Locate the cell with the specified text and output its [x, y] center coordinate. 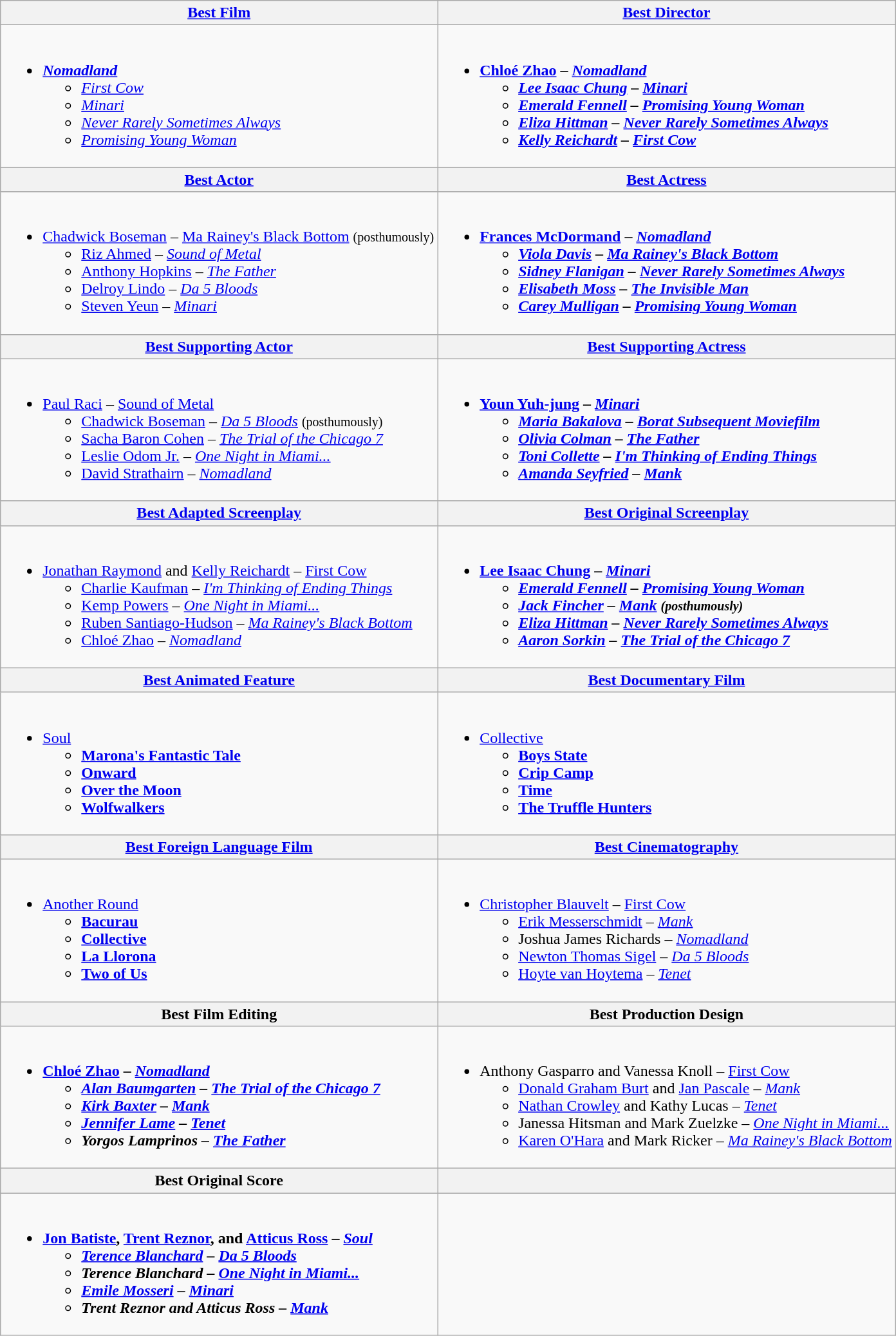
Best Film [219, 13]
Best Adapted Screenplay [219, 513]
Best Film Editing [219, 1014]
Best Foreign Language Film [219, 847]
Best Cinematography [667, 847]
Christopher Blauvelt – First CowErik Messerschmidt – MankJoshua James Richards – NomadlandNewton Thomas Sigel – Da 5 BloodsHoyte van Hoytema – Tenet [667, 930]
Chloé Zhao – NomadlandAlan Baumgarten – The Trial of the Chicago 7Kirk Baxter – MankJennifer Lame – TenetYorgos Lamprinos – The Father [219, 1097]
Best Supporting Actress [667, 346]
Best Actor [219, 180]
NomadlandFirst CowMinariNever Rarely Sometimes AlwaysPromising Young Woman [219, 97]
Best Director [667, 13]
Best Documentary Film [667, 680]
Best Supporting Actor [219, 346]
Best Original Screenplay [667, 513]
CollectiveBoys StateCrip CampTimeThe Truffle Hunters [667, 764]
SoulMarona's Fantastic TaleOnwardOver the MoonWolfwalkers [219, 764]
Best Production Design [667, 1014]
Best Animated Feature [219, 680]
Best Actress [667, 180]
Another RoundBacurauCollectiveLa LloronaTwo of Us [219, 930]
Best Original Score [219, 1181]
